Output the (x, y) coordinate of the center of the cell containing the given text.  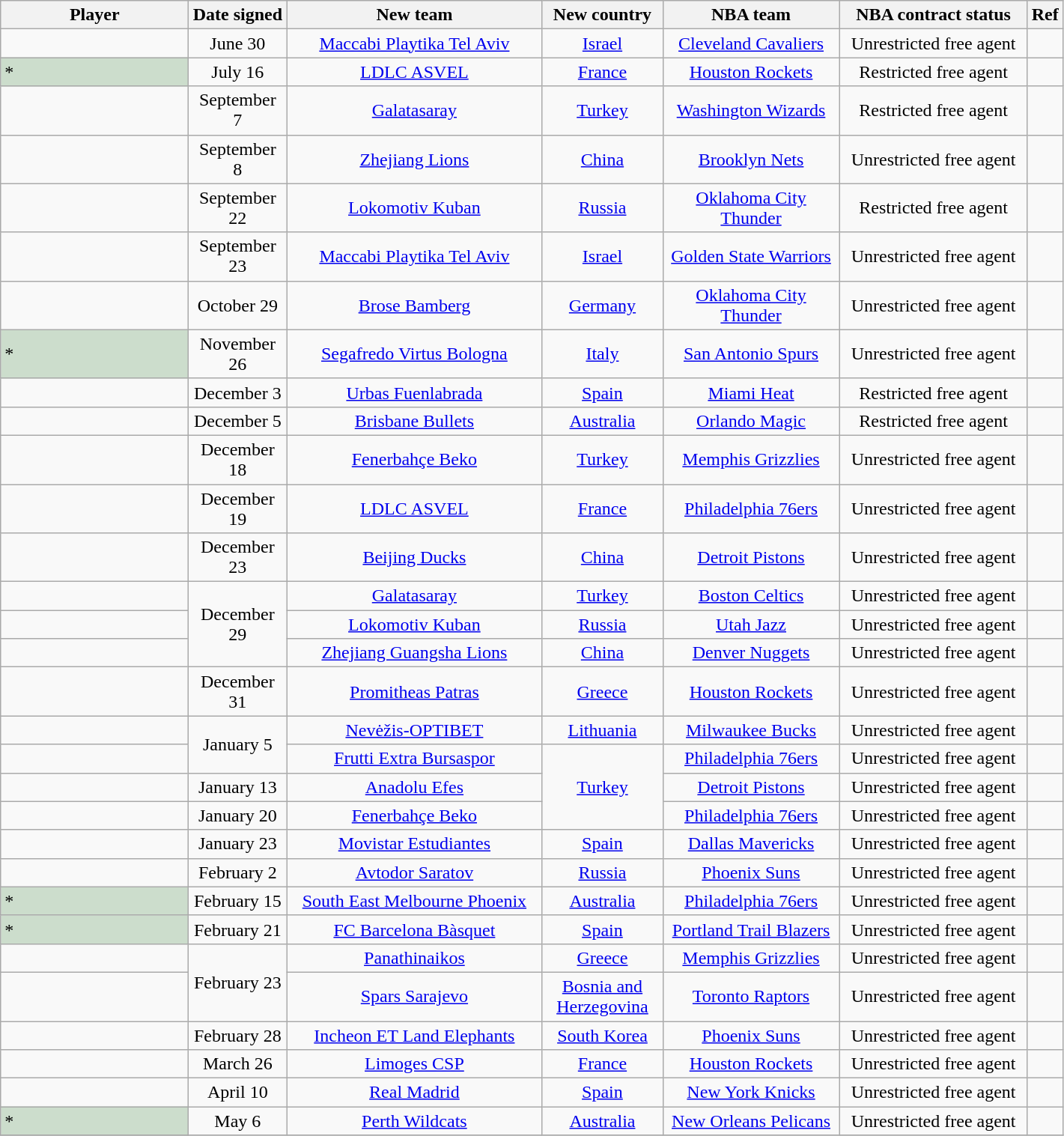
New York Knicks (751, 1093)
Orlando Magic (751, 421)
Zhejiang Guangsha Lions (415, 653)
NBA contract status (933, 15)
January 5 (238, 744)
South Korea (602, 1036)
Dallas Mavericks (751, 844)
February 28 (238, 1036)
New Orleans Pelicans (751, 1121)
Real Madrid (415, 1093)
September 8 (238, 159)
April 10 (238, 1093)
July 16 (238, 72)
Boston Celtics (751, 596)
September 23 (238, 256)
December 29 (238, 625)
Miami Heat (751, 392)
Toronto Raptors (751, 996)
March 26 (238, 1064)
Promitheas Patras (415, 692)
Player (94, 15)
November 26 (238, 353)
Golden State Warriors (751, 256)
Incheon ET Land Elephants (415, 1036)
February 23 (238, 982)
December 31 (238, 692)
Utah Jazz (751, 625)
May 6 (238, 1121)
October 29 (238, 306)
Movistar Estudiantes (415, 844)
Limoges CSP (415, 1064)
Perth Wildcats (415, 1121)
Beijing Ducks (415, 557)
December 19 (238, 508)
Anadolu Efes (415, 787)
San Antonio Spurs (751, 353)
Frutti Extra Bursaspor (415, 759)
Denver Nuggets (751, 653)
December 3 (238, 392)
Brose Bamberg (415, 306)
Avtodor Saratov (415, 872)
December 5 (238, 421)
Date signed (238, 15)
Germany (602, 306)
Zhejiang Lions (415, 159)
New country (602, 15)
Brisbane Bullets (415, 421)
Brooklyn Nets (751, 159)
September 7 (238, 111)
December 18 (238, 460)
Urbas Fuenlabrada (415, 392)
New team (415, 15)
Bosnia and Herzegovina (602, 996)
Segafredo Virtus Bologna (415, 353)
Portland Trail Blazers (751, 929)
Lithuania (602, 730)
Italy (602, 353)
NBA team (751, 15)
Nevėžis-OPTIBET (415, 730)
Panathinaikos (415, 958)
February 15 (238, 901)
Milwaukee Bucks (751, 730)
January 20 (238, 815)
December 23 (238, 557)
Spars Sarajevo (415, 996)
June 30 (238, 43)
September 22 (238, 208)
January 13 (238, 787)
February 21 (238, 929)
Cleveland Cavaliers (751, 43)
February 2 (238, 872)
Washington Wizards (751, 111)
Ref (1045, 15)
South East Melbourne Phoenix (415, 901)
January 23 (238, 844)
FC Barcelona Bàsquet (415, 929)
